Output the [x, y] coordinate of the center of the cell containing the given text.  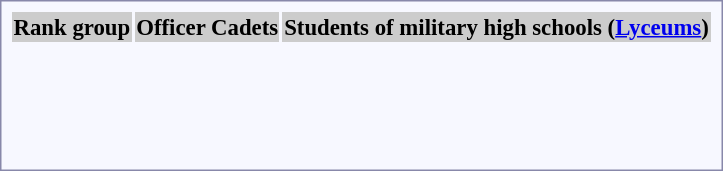
Students of military high schools (Lyceums) [497, 27]
Officer Cadets [208, 27]
Rank group [72, 27]
